Search for the cell housing the specified text and yield its (x, y) center coordinate. 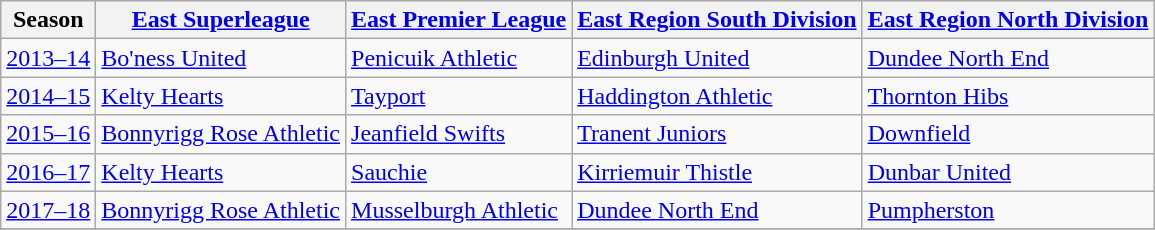
Kirriemuir Thistle (717, 172)
Penicuik Athletic (459, 58)
Dunbar United (1008, 172)
Downfield (1008, 134)
Pumpherston (1008, 210)
Bo'ness United (221, 58)
2017–18 (48, 210)
2015–16 (48, 134)
Jeanfield Swifts (459, 134)
Tayport (459, 96)
Thornton Hibs (1008, 96)
2016–17 (48, 172)
East Premier League (459, 20)
East Region South Division (717, 20)
Tranent Juniors (717, 134)
Sauchie (459, 172)
2013–14 (48, 58)
Edinburgh United (717, 58)
2014–15 (48, 96)
East Superleague (221, 20)
East Region North Division (1008, 20)
Season (48, 20)
Musselburgh Athletic (459, 210)
Haddington Athletic (717, 96)
